Detect which cell encompasses the target text, then output its (x, y) center coordinate. 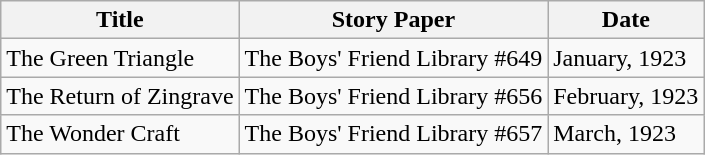
Date (626, 20)
The Boys' Friend Library #656 (394, 96)
The Boys' Friend Library #649 (394, 58)
The Green Triangle (120, 58)
The Wonder Craft (120, 134)
January, 1923 (626, 58)
Story Paper (394, 20)
The Boys' Friend Library #657 (394, 134)
The Return of Zingrave (120, 96)
March, 1923 (626, 134)
Title (120, 20)
February, 1923 (626, 96)
